Identify which cell holds the provided text, then report its [X, Y] central coordinate. 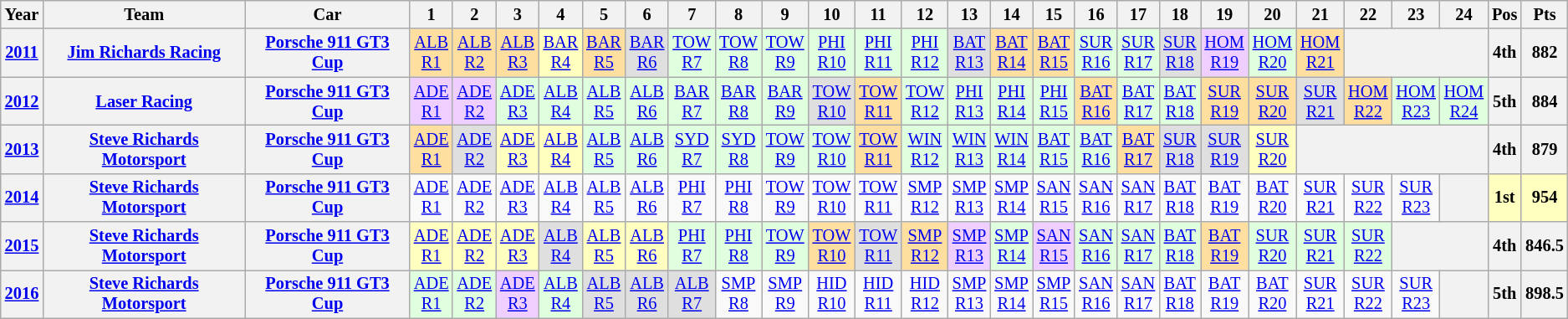
TOWR12 [925, 101]
8 [738, 14]
TOWR7 [692, 53]
2016 [22, 294]
ALBR7 [692, 294]
879 [1545, 149]
HOMR22 [1368, 101]
WINR12 [925, 149]
7 [692, 14]
BARR7 [692, 101]
HOMR24 [1463, 101]
16 [1096, 14]
13 [969, 14]
24 [1463, 14]
Team [144, 14]
ALBR3 [518, 53]
SMPR8 [738, 294]
Jim Richards Racing [144, 53]
884 [1545, 101]
21 [1320, 14]
10 [832, 14]
TOWR8 [738, 53]
4 [561, 14]
HIDR12 [925, 294]
ALBR2 [474, 53]
SYDR8 [738, 149]
PHIR12 [925, 53]
17 [1138, 14]
Pts [1545, 14]
2012 [22, 101]
23 [1417, 14]
2 [474, 14]
HOMR23 [1417, 101]
BATR13 [969, 53]
12 [925, 14]
1st [1504, 198]
PHIR10 [832, 53]
18 [1179, 14]
HIDR10 [832, 294]
Laser Racing [144, 101]
Pos [1504, 14]
2011 [22, 53]
20 [1273, 14]
BARR8 [738, 101]
22 [1368, 14]
HIDR11 [878, 294]
2013 [22, 149]
SYDR7 [692, 149]
11 [878, 14]
BARR6 [647, 53]
898.5 [1545, 294]
PHIR15 [1054, 101]
BATR14 [1011, 53]
BARR4 [561, 53]
954 [1545, 198]
6 [647, 14]
HOMR21 [1320, 53]
BARR9 [785, 101]
2014 [22, 198]
9 [785, 14]
SURR16 [1096, 53]
PHIR13 [969, 101]
19 [1224, 14]
5 [604, 14]
SMPR9 [785, 294]
SMPR15 [1054, 294]
Year [22, 14]
846.5 [1545, 246]
HOMR19 [1224, 53]
SURR17 [1138, 53]
PHIR14 [1011, 101]
WINR13 [969, 149]
3 [518, 14]
Car [328, 14]
14 [1011, 14]
15 [1054, 14]
1 [432, 14]
ALBR1 [432, 53]
WINR14 [1011, 149]
HOMR20 [1273, 53]
2015 [22, 246]
BARR5 [604, 53]
882 [1545, 53]
PHIR11 [878, 53]
